Detect which cell encompasses the target text, then output its (X, Y) center coordinate. 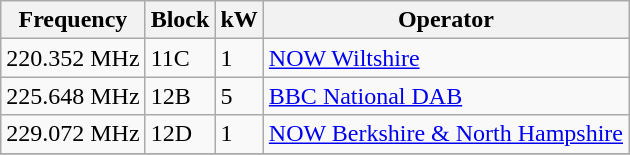
NOW Wiltshire (446, 58)
12D (180, 134)
BBC National DAB (446, 96)
225.648 MHz (73, 96)
Operator (446, 20)
220.352 MHz (73, 58)
11C (180, 58)
NOW Berkshire & North Hampshire (446, 134)
Block (180, 20)
229.072 MHz (73, 134)
kW (239, 20)
12B (180, 96)
Frequency (73, 20)
5 (239, 96)
